Scan for the cell matching the given text and deliver its (x, y) coordinate at center. 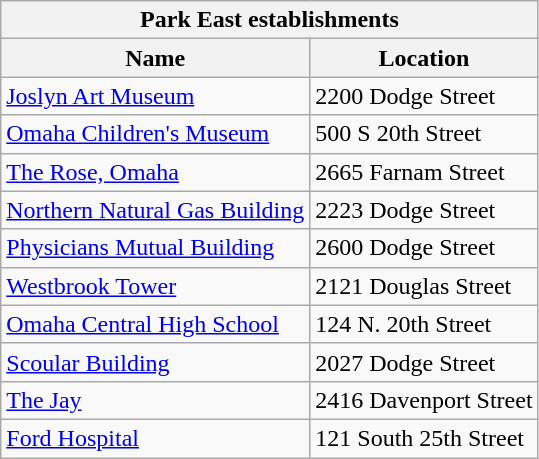
2027 Dodge Street (424, 362)
Scoular Building (156, 362)
Joslyn Art Museum (156, 96)
Ford Hospital (156, 438)
Park East establishments (270, 20)
Omaha Central High School (156, 324)
2200 Dodge Street (424, 96)
Westbrook Tower (156, 286)
Location (424, 58)
Physicians Mutual Building (156, 248)
2665 Farnam Street (424, 172)
The Jay (156, 400)
124 N. 20th Street (424, 324)
2600 Dodge Street (424, 248)
Name (156, 58)
2223 Dodge Street (424, 210)
121 South 25th Street (424, 438)
2416 Davenport Street (424, 400)
2121 Douglas Street (424, 286)
The Rose, Omaha (156, 172)
500 S 20th Street (424, 134)
Northern Natural Gas Building (156, 210)
Omaha Children's Museum (156, 134)
